Return the (X, Y) coordinate for the center point of the cell that contains the specified text.  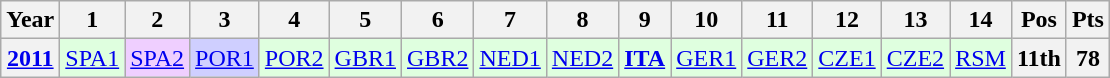
GBR1 (365, 58)
11th (1038, 58)
11 (778, 20)
CZE1 (847, 58)
6 (438, 20)
POR2 (294, 58)
12 (847, 20)
14 (981, 20)
GER2 (778, 58)
4 (294, 20)
7 (510, 20)
5 (365, 20)
8 (582, 20)
9 (645, 20)
POR1 (225, 58)
SPA1 (92, 58)
3 (225, 20)
GER1 (706, 58)
RSM (981, 58)
NED2 (582, 58)
SPA2 (158, 58)
2 (158, 20)
78 (1088, 58)
1 (92, 20)
GBR2 (438, 58)
NED1 (510, 58)
2011 (30, 58)
13 (915, 20)
ITA (645, 58)
CZE2 (915, 58)
Pts (1088, 20)
Pos (1038, 20)
Year (30, 20)
10 (706, 20)
